Output the [x, y] coordinate of the center of the cell containing the given text.  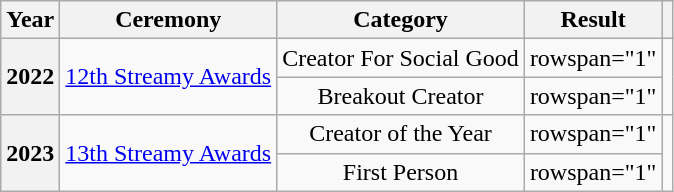
2023 [30, 153]
First Person [401, 172]
12th Streamy Awards [168, 77]
Creator of the Year [401, 134]
Creator For Social Good [401, 58]
Year [30, 20]
Breakout Creator [401, 96]
Ceremony [168, 20]
Result [593, 20]
2022 [30, 77]
Category [401, 20]
13th Streamy Awards [168, 153]
